Pinpoint the cell where the given text exists, returning its [X, Y] midpoint coordinate. 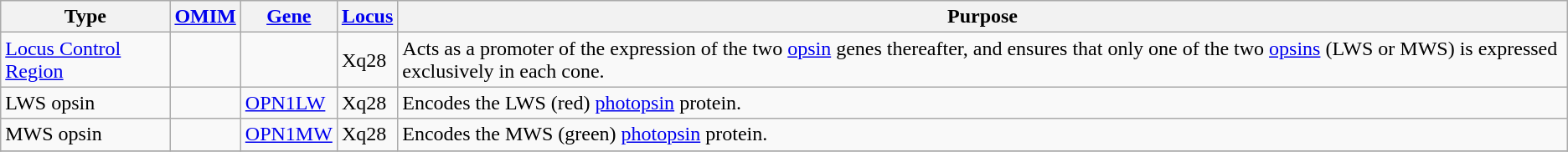
LWS opsin [85, 103]
MWS opsin [85, 134]
OPN1LW [288, 103]
Type [85, 17]
Purpose [983, 17]
Locus [367, 17]
OMIM [205, 17]
Locus Control Region [85, 60]
Gene [288, 17]
Encodes the LWS (red) photopsin protein. [983, 103]
Encodes the MWS (green) photopsin protein. [983, 134]
OPN1MW [288, 134]
